Capture the cell that displays the provided text and extract its (X, Y) central coordinate. 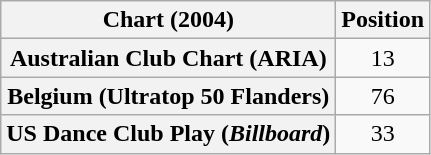
76 (383, 96)
33 (383, 134)
Position (383, 20)
13 (383, 58)
Australian Club Chart (ARIA) (168, 58)
US Dance Club Play (Billboard) (168, 134)
Belgium (Ultratop 50 Flanders) (168, 96)
Chart (2004) (168, 20)
